Extract the [X, Y] coordinate from the center of the cell holding the provided text.  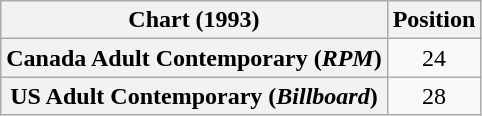
Position [434, 20]
US Adult Contemporary (Billboard) [194, 96]
Chart (1993) [194, 20]
28 [434, 96]
24 [434, 58]
Canada Adult Contemporary (RPM) [194, 58]
